Pinpoint the cell where the given text exists, returning its (X, Y) midpoint coordinate. 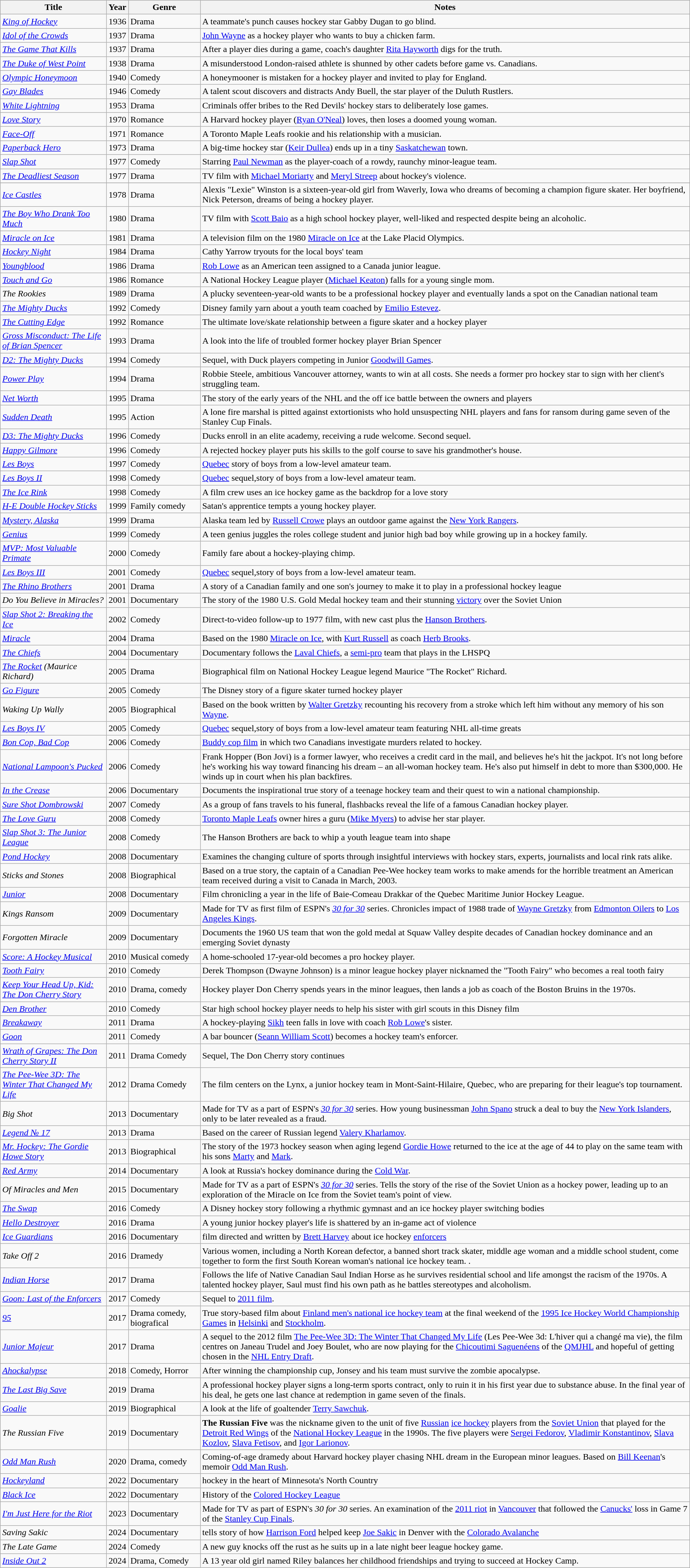
1980 (117, 219)
Ahockalypse (53, 1371)
Idol of the Crowds (53, 35)
Saving Sakic (53, 1533)
2020 (117, 1461)
Hello Destroyer (53, 1223)
1981 (117, 238)
Mr. Hockey: The Gordie Howe Story (53, 1152)
Documentary follows the Laval Chiefs, a semi-pro team that plays in the LHSPQ (445, 652)
Rob Lowe as an American teen assigned to a Canada junior league. (445, 266)
The Rhino Brothers (53, 586)
Legend № 17 (53, 1133)
D2: The Mighty Ducks (53, 360)
2002 (117, 619)
A bar bouncer (Seann William Scott) becomes a hockey team's enforcer. (445, 1037)
A plucky seventeen-year-old wants to be a professional hockey player and eventually lands a spot on the Canadian national team (445, 294)
Drama, Comedy (164, 1561)
Bon Cop, Bad Cop (53, 743)
Goalie (53, 1409)
Sticks and Stones (53, 875)
A rejected hockey player puts his skills to the golf course to save his grandmother's house. (445, 450)
Score: A Hockey Musical (53, 956)
tells story of how Harrison Ford helped keep Joe Sakic in Denver with the Colorado Avalanche (445, 1533)
A teammate's punch causes hockey star Gabby Dugan to go blind. (445, 21)
Power Play (53, 379)
The Mighty Ducks (53, 308)
The Rocket (Maurice Richard) (53, 671)
Tooth Fairy (53, 970)
1938 (117, 63)
Based on the career of Russian legend Valery Kharlamov. (445, 1133)
A look at the life of goaltender Terry Sawchuk. (445, 1409)
Sequel to 2011 film. (445, 1298)
Big Shot (53, 1113)
A look at Russia's hockey dominance during the Cold War. (445, 1171)
Den Brother (53, 1008)
Goon (53, 1037)
Sure Shot Dombrowski (53, 804)
Love Story (53, 119)
Genius (53, 534)
D3: The Mighty Ducks (53, 436)
A Toronto Maple Leafs rookie and his relationship with a musician. (445, 133)
Gay Blades (53, 91)
The film centers on the Lynx, a junior hockey team in Mont-Saint-Hilaire, Quebec, who are preparing for their league's top tournament. (445, 1085)
Net Worth (53, 398)
1997 (117, 464)
Genre (164, 7)
1973 (117, 147)
Comedy, Horror (164, 1371)
Les Boys (53, 464)
Derek Thompson (Dwayne Johnson) is a minor league hockey player nicknamed the "Tooth Fairy" who becomes a real tooth fairy (445, 970)
Musical comedy (164, 956)
2012 (117, 1085)
A new guy knocks off the rust as he suits up in a late night beer league hockey game. (445, 1547)
1946 (117, 91)
1971 (117, 133)
A television film on the 1980 Miracle on Ice at the Lake Placid Olympics. (445, 238)
Criminals offer bribes to the Red Devils' hockey stars to deliberately lose games. (445, 105)
A story of a Canadian family and one son's journey to make it to play in a professional hockey league (445, 586)
Keep Your Head Up, Kid: The Don Cherry Story (53, 990)
Hockey Night (53, 252)
Les Boys III (53, 572)
Ice Guardians (53, 1237)
National Lampoon's Pucked (53, 766)
A look into the life of troubled former hockey player Brian Spencer (445, 341)
1970 (117, 119)
1940 (117, 77)
H-E Double Hockey Sticks (53, 506)
A young junior hockey player's life is shattered by an in-game act of violence (445, 1223)
Biographical film on National Hockey League legend Maurice "The Rocket" Richard. (445, 671)
Drama comedy, biografical (164, 1318)
The Boy Who Drank Too Much (53, 219)
TV film with Michael Moriarty and Meryl Streep about hockey's violence. (445, 176)
Hockey player Don Cherry spends years in the minor leagues, then lands a job as coach of the Boston Bruins in the 1970s. (445, 990)
A National Hockey League player (Michael Keaton) falls for a young single mom. (445, 280)
Pond Hockey (53, 856)
A teen genius juggles the roles college student and junior high bad boy while growing up in a hockey family. (445, 534)
The Swap (53, 1209)
Direct-to-video follow-up to 1977 film, with new cast plus the Hanson Brothers. (445, 619)
Family comedy (164, 506)
95 (53, 1318)
White Lightning (53, 105)
Starring Paul Newman as the player-coach of a rowdy, raunchy minor-league team. (445, 161)
The Pee-Wee 3D: The Winter That Changed My Life (53, 1085)
The story of the early years of the NHL and the off ice battle between the owners and players (445, 398)
History of the Colored Hockey League (445, 1495)
Cathy Yarrow tryouts for the local boys' team (445, 252)
Documents the 1960 US team that won the gold medal at Squaw Valley despite decades of Canadian hockey dominance and an emerging Soviet dynasty (445, 937)
A home-schooled 17-year-old becomes a pro hockey player. (445, 956)
Alaska team led by Russell Crowe plays an outdoor game against the New York Rangers. (445, 520)
MVP: Most Valuable Primate (53, 553)
Happy Gilmore (53, 450)
A film crew uses an ice hockey game as the backdrop for a love story (445, 492)
Olympic Honeymoon (53, 77)
Made for TV as first film of ESPN's 30 for 30 series. Chronicles impact of 1988 trade of Wayne Gretzky from Edmonton Oilers to Los Angeles Kings. (445, 914)
Go Figure (53, 690)
Notes (445, 7)
Waking Up Wally (53, 709)
2000 (117, 553)
Goon: Last of the Enforcers (53, 1298)
After a player dies during a game, coach's daughter Rita Hayworth digs for the truth. (445, 49)
In the Crease (53, 790)
Based on the 1980 Miracle on Ice, with Kurt Russell as coach Herb Brooks. (445, 638)
Breakaway (53, 1023)
Slap Shot 2: Breaking the Ice (53, 619)
The Russian Five (53, 1433)
Star high school hockey player needs to help his sister with girl scouts in this Disney film (445, 1008)
Forgotten Miracle (53, 937)
The Late Game (53, 1547)
A talent scout discovers and distracts Andy Buell, the star player of the Duluth Rustlers. (445, 91)
Sequel, with Duck players competing in Junior Goodwill Games. (445, 360)
Miracle on Ice (53, 238)
2015 (117, 1189)
Robbie Steele, ambitious Vancouver attorney, wants to win at all costs. She needs a former pro hockey star to sign with her client's struggling team. (445, 379)
John Wayne as a hockey player who wants to buy a chicken farm. (445, 35)
Gross Misconduct: The Life of Brian Spencer (53, 341)
The Chiefs (53, 652)
King of Hockey (53, 21)
Inside Out 2 (53, 1561)
Quebec story of boys from a low-level amateur team. (445, 464)
The Love Guru (53, 818)
A honeymooner is mistaken for a hockey player and invited to play for England. (445, 77)
The Ice Rink (53, 492)
Junior (53, 894)
Of Miracles and Men (53, 1189)
Indian Horse (53, 1279)
Coming-of-age dramedy about Harvard hockey player chasing NHL dream in the European minor leagues. Based on Bill Keenan's memoir Odd Man Rush. (445, 1461)
The Rookies (53, 294)
2007 (117, 804)
A big-time hockey star (Keir Dullea) ends up in a tiny Saskatchewan town. (445, 147)
Face-Off (53, 133)
Slap Shot 3: The Junior League (53, 838)
Odd Man Rush (53, 1461)
Ducks enroll in an elite academy, receiving a rude welcome. Second sequel. (445, 436)
Based on the book written by Walter Gretzky recounting his recovery from a stroke which left him without any memory of his son Wayne. (445, 709)
Slap Shot (53, 161)
The ultimate love/skate relationship between a figure skater and a hockey player (445, 322)
Examines the changing culture of sports through insightful interviews with hockey stars, experts, journalists and local rink rats alike. (445, 856)
Black Ice (53, 1495)
Take Off 2 (53, 1256)
Mystery, Alaska (53, 520)
2018 (117, 1371)
A Harvard hockey player (Ryan O'Neal) loves, then loses a doomed young woman. (445, 119)
Title (53, 7)
The Last Big Save (53, 1390)
Sudden Death (53, 417)
Satan's apprentice tempts a young hockey player. (445, 506)
1993 (117, 341)
1978 (117, 195)
A 13 year old girl named Riley balances her childhood friendships and trying to succeed at Hockey Camp. (445, 1561)
I'm Just Here for the Riot (53, 1514)
Dramedy (164, 1256)
1953 (117, 105)
TV film with Scott Baio as a high school hockey player, well-liked and respected despite being an alcoholic. (445, 219)
2014 (117, 1171)
Ice Castles (53, 195)
film directed and written by Brett Harvey about ice hockey enforcers (445, 1237)
Kings Ransom (53, 914)
The Deadliest Season (53, 176)
Toronto Maple Leafs owner hires a guru (Mike Myers) to advise her star player. (445, 818)
A hockey-playing Sikh teen falls in love with coach Rob Lowe's sister. (445, 1023)
Year (117, 7)
Sequel, The Don Cherry story continues (445, 1056)
After winning the championship cup, Jonsey and his team must survive the zombie apocalypse. (445, 1371)
Junior Majeur (53, 1347)
Documents the inspirational true story of a teenage hockey team and their quest to win a national championship. (445, 790)
The Hanson Brothers are back to whip a youth league team into shape (445, 838)
1984 (117, 252)
Touch and Go (53, 280)
1936 (117, 21)
Les Boys IV (53, 729)
Les Boys II (53, 478)
Action (164, 417)
Buddy cop film in which two Canadians investigate murders related to hockey. (445, 743)
1989 (117, 294)
2023 (117, 1514)
Family fare about a hockey-playing chimp. (445, 553)
Red Army (53, 1171)
The Cutting Edge (53, 322)
A misunderstood London-raised athlete is shunned by other cadets before game vs. Canadians. (445, 63)
Wrath of Grapes: The Don Cherry Story II (53, 1056)
hockey in the heart of Minnesota's North Country (445, 1481)
The story of the 1980 U.S. Gold Medal hockey team and their stunning victory over the Soviet Union (445, 600)
The Game That Kills (53, 49)
Do You Believe in Miracles? (53, 600)
Paperback Hero (53, 147)
Disney family yarn about a youth team coached by Emilio Estevez. (445, 308)
The Disney story of a figure skater turned hockey player (445, 690)
A Disney hockey story following a rhythmic gymnast and an ice hockey player switching bodies (445, 1209)
Miracle (53, 638)
Quebec sequel,story of boys from a low-level amateur team featuring NHL all-time greats (445, 729)
Hockeyland (53, 1481)
Film chronicling a year in the life of Baie-Comeau Drakkar of the Quebec Maritime Junior Hockey League. (445, 894)
Youngblood (53, 266)
The Duke of West Point (53, 63)
As a group of fans travels to his funeral, flashbacks reveal the life of a famous Canadian hockey player. (445, 804)
